Scan for the cell matching the given text and deliver its [X, Y] coordinate at center. 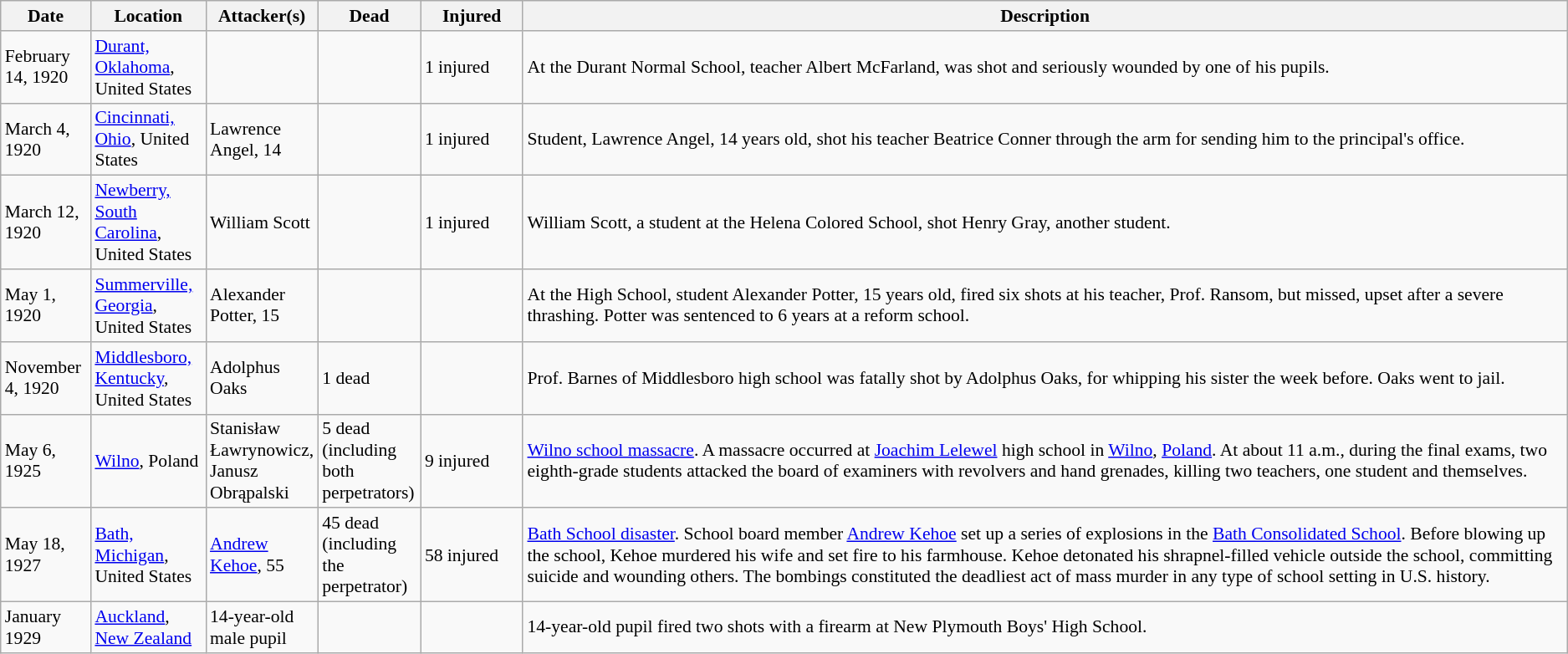
May 18, 1927 [46, 555]
Description [1044, 16]
Wilno, Poland [148, 461]
1 dead [370, 378]
Alexander Potter, 15 [262, 306]
January 1929 [46, 627]
Date [46, 16]
14-year-old pupil fired two shots with a firearm at New Plymouth Boys' High School. [1044, 627]
William Scott [262, 222]
9 injured [472, 461]
Prof. Barnes of Middlesboro high school was fatally shot by Adolphus Oaks, for whipping his sister the week before. Oaks went to jail. [1044, 378]
Dead [370, 16]
William Scott, a student at the Helena Colored School, shot Henry Gray, another student. [1044, 222]
Newberry, South Carolina, United States [148, 222]
Auckland, New Zealand [148, 627]
Attacker(s) [262, 16]
Location [148, 16]
Durant, Oklahoma, United States [148, 67]
Stanisław Ławrynowicz, Janusz Obrąpalski [262, 461]
March 12, 1920 [46, 222]
Summerville, Georgia, United States [148, 306]
At the Durant Normal School, teacher Albert McFarland, was shot and seriously wounded by one of his pupils. [1044, 67]
58 injured [472, 555]
Middlesboro, Kentucky, United States [148, 378]
5 dead (including both perpetrators) [370, 461]
Bath, Michigan, United States [148, 555]
Andrew Kehoe, 55 [262, 555]
Cincinnati, Ohio, United States [148, 139]
May 6, 1925 [46, 461]
May 1, 1920 [46, 306]
14-year-old male pupil [262, 627]
March 4, 1920 [46, 139]
February 14, 1920 [46, 67]
Lawrence Angel, 14 [262, 139]
Adolphus Oaks [262, 378]
Student, Lawrence Angel, 14 years old, shot his teacher Beatrice Conner through the arm for sending him to the principal's office. [1044, 139]
November 4, 1920 [46, 378]
45 dead (including the perpetrator) [370, 555]
Injured [472, 16]
